Provide the (X, Y) coordinate of the cell's center where the given text is located.  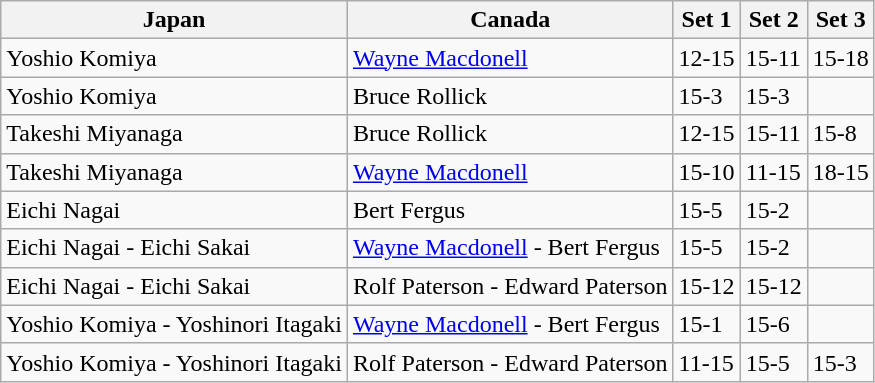
15-1 (706, 324)
Set 2 (774, 20)
15-6 (774, 324)
Set 3 (840, 20)
15-8 (840, 134)
Set 1 (706, 20)
Japan (174, 20)
15-10 (706, 172)
Eichi Nagai (174, 210)
Bert Fergus (510, 210)
15-18 (840, 58)
18-15 (840, 172)
Canada (510, 20)
